Scan for the cell matching the given text and deliver its (X, Y) coordinate at center. 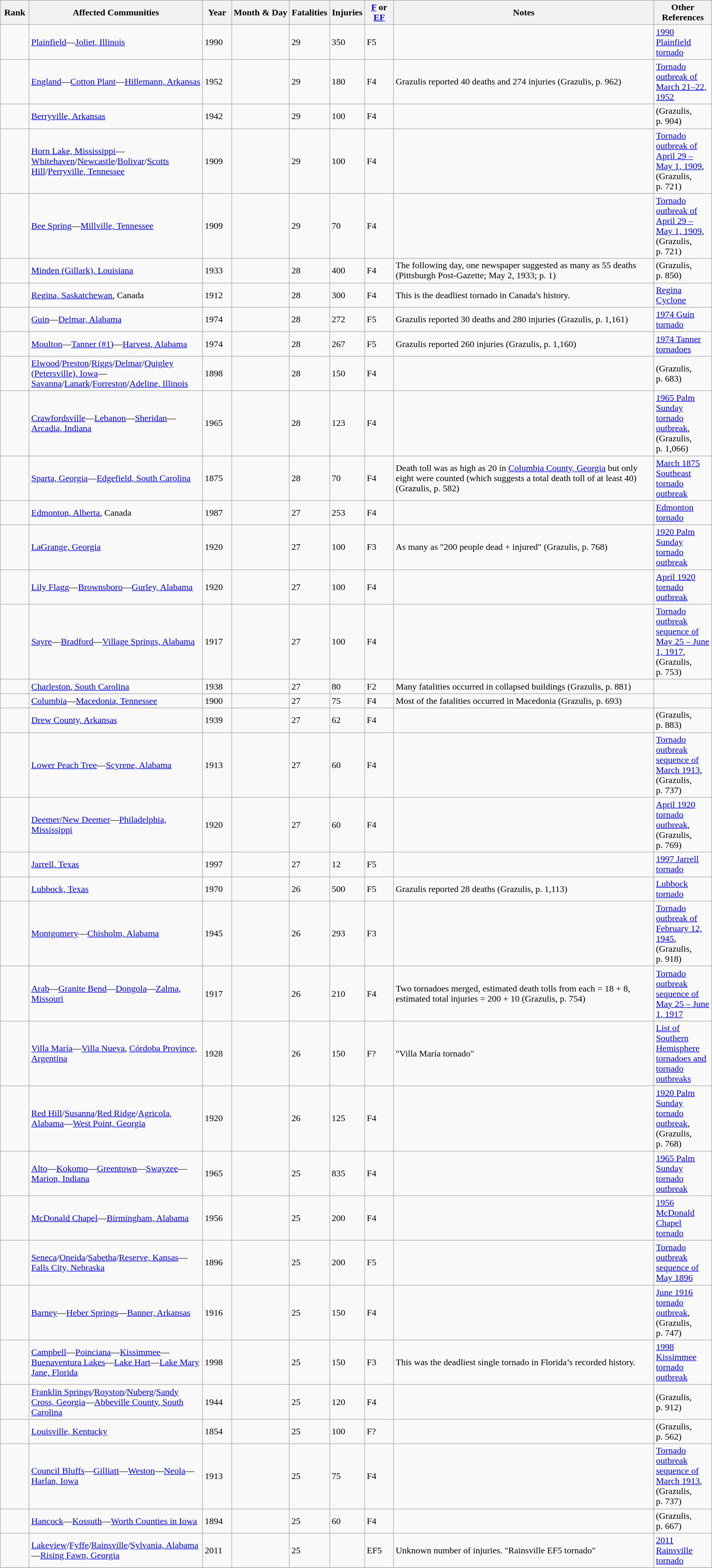
1916 (217, 1313)
210 (347, 993)
McDonald Chapel—Birmingham, Alabama (116, 1218)
1998 Kissimmee tornado outbreak (683, 1363)
1939 (217, 720)
March 1875 Southeast tornado outbreak (683, 478)
Lubbock tornado (683, 889)
120 (347, 1402)
Notes (523, 13)
1854 (217, 1432)
Grazulis reported 260 injuries (Grazulis, p. 1,160) (523, 344)
Charleston, South Carolina (116, 687)
EF5 (379, 1550)
List of Southern Hemisphere tornadoes and tornado outbreaks (683, 1053)
1952 (217, 82)
Villa María—Villa Nueva, Córdoba Province, Argentina (116, 1053)
1974 Tanner tornadoes (683, 344)
(Grazulis, p. 562) (683, 1432)
Lower Peach Tree—Scyrene, Alabama (116, 765)
This was the deadliest single tornado in Florida’s recorded history. (523, 1363)
1974 Guin tornado (683, 319)
Plainfield—Joliet, Illinois (116, 42)
Barney—Heber Springs—Banner, Arkansas (116, 1313)
Drew County, Arkansas (116, 720)
(Grazulis, p. 667) (683, 1521)
Red Hill/Susanna/Red Ridge/Agricola, Alabama—West Point, Georgia (116, 1118)
12 (347, 865)
England—Cotton Plant—Hillemann, Arkansas (116, 82)
1920 Palm Sunday tornado outbreak (683, 548)
LaGrange, Georgia (116, 548)
1894 (217, 1521)
1898 (217, 373)
Bee Spring—Millville, Tennessee (116, 226)
Tornado outbreak of February 12, 1945, (Grazulis, p. 918) (683, 934)
(Grazulis, p. 883) (683, 720)
1945 (217, 934)
Month & Day (261, 13)
Regina, Saskatchewan, Canada (116, 295)
Berryville, Arkansas (116, 116)
2011 Rainsville tornado (683, 1550)
62 (347, 720)
April 1920 tornado outbreak, (Grazulis, p. 769) (683, 825)
80 (347, 687)
1990 (217, 42)
Grazulis reported 40 deaths and 274 injuries (Grazulis, p. 962) (523, 82)
Tornado outbreak of March 21–22, 1952 (683, 82)
As many as "200 people dead + injured" (Grazulis, p. 768) (523, 548)
Rank (15, 13)
Lily Flagg—Brownsboro—Gurley, Alabama (116, 587)
1997 (217, 865)
Hancock—Kossuth—Worth Counties in Iowa (116, 1521)
Seneca/Oneida/Sabetha/Reserve, Kansas—Falls City, Nebraska (116, 1263)
Deemer/New Deemer—Philadelphia, Mississippi (116, 825)
300 (347, 295)
Arab—Granite Bend—Dongola—Zalma, Missouri (116, 993)
1900 (217, 701)
Louisville, Kentucky (116, 1432)
Campbell—Poinciana—Kissimmee—Buenaventura Lakes—Lake Hart—Lake Mary Jane, Florida (116, 1363)
1987 (217, 513)
500 (347, 889)
(Grazulis, p. 912) (683, 1402)
Tornado outbreak sequence of May 25 – June 1, 1917 (683, 993)
Grazulis reported 30 deaths and 280 injuries (Grazulis, p. 1,161) (523, 319)
835 (347, 1173)
Many fatalities occurred in collapsed buildings (Grazulis, p. 881) (523, 687)
Guin—Delmar, Alabama (116, 319)
Minden (Gillark), Louisiana (116, 270)
Franklin Springs/Royston/Nuberg/Sandy Cross, Georgia—Abbeville County, South Carolina (116, 1402)
267 (347, 344)
350 (347, 42)
Edmonton, Alberta, Canada (116, 513)
Elwood/Preston/Riggs/Delmar/Quigley (Petersville), Iowa—Savanna/Lanark/Forreston/Adeline, Illinois (116, 373)
April 1920 tornado outbreak (683, 587)
Year (217, 13)
"Villa María tornado" (523, 1053)
Fatalities (309, 13)
Most of the fatalities occurred in Macedonia (Grazulis, p. 693) (523, 701)
1875 (217, 478)
Tornado outbreak sequence of May 1896 (683, 1263)
Sayre—Bradford—Village Springs, Alabama (116, 642)
1990 Plainfield tornado (683, 42)
Grazulis reported 28 deaths (Grazulis, p. 1,113) (523, 889)
1912 (217, 295)
125 (347, 1118)
293 (347, 934)
Columbia—Macedonia, Tennessee (116, 701)
Edmonton tornado (683, 513)
This is the deadliest tornado in Canada's history. (523, 295)
Lubbock, Texas (116, 889)
Jarrell, Texas (116, 865)
Tornado outbreak sequence of May 25 – June 1, 1917, (Grazulis, p. 753) (683, 642)
(Grazulis, p. 850) (683, 270)
The following day, one newspaper suggested as many as 55 deaths (Pittsburgh Post-Gazette; May 2, 1933; p. 1) (523, 270)
123 (347, 423)
1956 McDonald Chapel tornado (683, 1218)
180 (347, 82)
1942 (217, 116)
1933 (217, 270)
1896 (217, 1263)
Moulton—Tanner (#1)—Harvest, Alabama (116, 344)
1928 (217, 1053)
1965 Palm Sunday tornado outbreak (683, 1173)
Montgomery—Chisholm, Alabama (116, 934)
Unknown number of injuries. "Rainsville EF5 tornado" (523, 1550)
Regina Cyclone (683, 295)
1944 (217, 1402)
F2 (379, 687)
Other References (683, 13)
Alto—Kokomo—Greentown—Swayzee—Marion, Indiana (116, 1173)
Sparta, Georgia—Edgefield, South Carolina (116, 478)
Council Bluffs—Gilliatt—Weston—Neola—Harlan, Iowa (116, 1476)
Injuries (347, 13)
2011 (217, 1550)
1998 (217, 1363)
F or EF (379, 13)
June 1916 tornado outbreak, (Grazulis, p. 747) (683, 1313)
1938 (217, 687)
1970 (217, 889)
Horn Lake, Mississippi—Whitehaven/Newcastle/Bolivar/Scotts Hill/Perryville, Tennessee (116, 161)
1920 Palm Sunday tornado outbreak, (Grazulis, p. 768) (683, 1118)
(Grazulis, p. 683) (683, 373)
Two tornadoes merged, estimated death tolls from each = 18 + 8, estimated total injuries = 200 + 10 (Grazulis, p. 754) (523, 993)
1965 Palm Sunday tornado outbreak, (Grazulis, p. 1,066) (683, 423)
400 (347, 270)
272 (347, 319)
Affected Communities (116, 13)
1956 (217, 1218)
Lakeview/Fyffe/Rainsville/Sylvania, Alabama—Rising Fawn, Georgia (116, 1550)
(Grazulis, p. 904) (683, 116)
253 (347, 513)
Crawfordsville—Lebanon—Sheridan—Arcadia, Indiana (116, 423)
1997 Jarrell tornado (683, 865)
